Determine the [X, Y] coordinate at the center of the cell enclosing the given text.  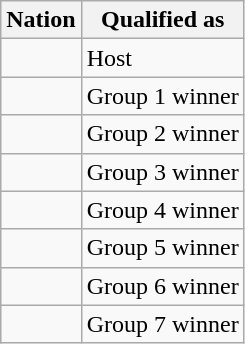
Group 3 winner [162, 172]
Group 1 winner [162, 96]
Group 6 winner [162, 286]
Qualified as [162, 20]
Group 4 winner [162, 210]
Group 5 winner [162, 248]
Group 2 winner [162, 134]
Nation [41, 20]
Host [162, 58]
Group 7 winner [162, 324]
